Pinpoint the cell where the given text exists, returning its [x, y] midpoint coordinate. 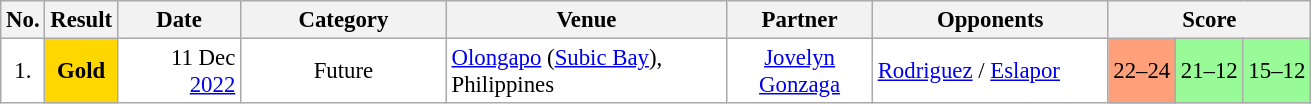
Olongapo (Subic Bay), Philippines [586, 72]
Venue [586, 20]
11 Dec 2022 [178, 72]
Score [1210, 20]
1. [23, 72]
Category [344, 20]
21–12 [1210, 72]
Partner [800, 20]
Result [82, 20]
Opponents [990, 20]
22–24 [1142, 72]
Future [344, 72]
No. [23, 20]
15–12 [1277, 72]
Gold [82, 72]
Rodriguez / Eslapor [990, 72]
Jovelyn Gonzaga [800, 72]
Date [178, 20]
